Identify which cell holds the provided text, then report its [X, Y] central coordinate. 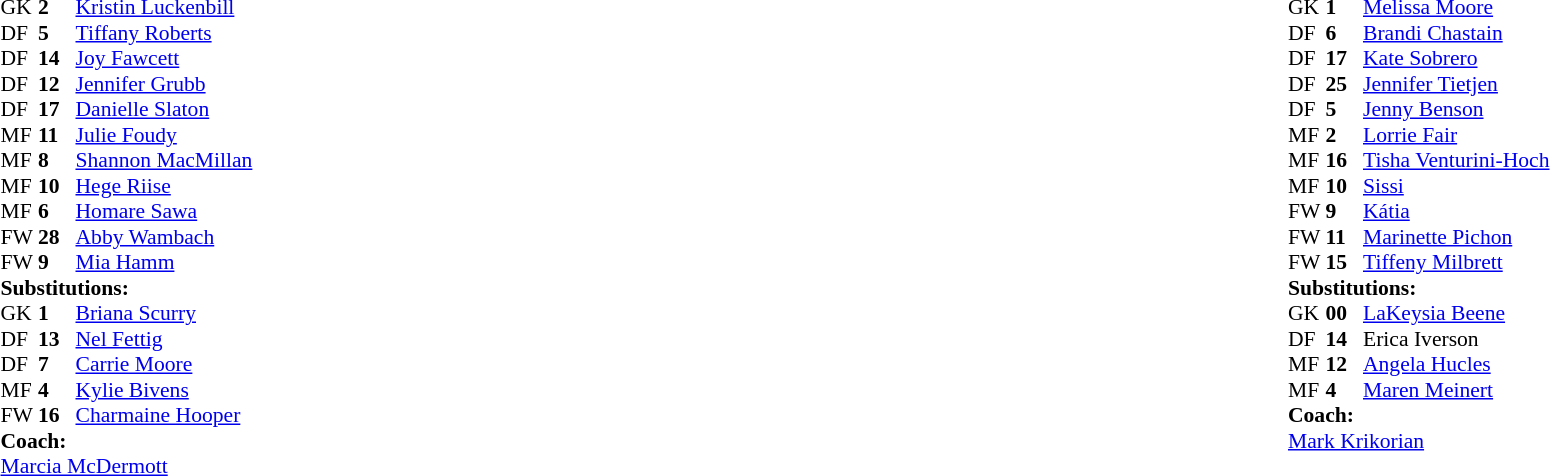
Erica Iverson [1456, 339]
Lorrie Fair [1456, 135]
28 [57, 237]
Tiffany Roberts [164, 33]
Kate Sobrero [1456, 59]
Angela Hucles [1456, 365]
8 [57, 161]
Kylie Bivens [164, 390]
Mark Krikorian [1418, 441]
Homare Sawa [164, 211]
Julie Foudy [164, 135]
Joy Fawcett [164, 59]
Sissi [1456, 186]
Shannon MacMillan [164, 161]
Danielle Slaton [164, 109]
Nel Fettig [164, 339]
Charmaine Hooper [164, 415]
Kátia [1456, 211]
Abby Wambach [164, 237]
Briana Scurry [164, 313]
2 [1344, 135]
LaKeysia Beene [1456, 313]
Tisha Venturini-Hoch [1456, 161]
Jennifer Grubb [164, 84]
1 [57, 313]
15 [1344, 263]
Maren Meinert [1456, 390]
Mia Hamm [164, 263]
25 [1344, 84]
Jennifer Tietjen [1456, 84]
Jenny Benson [1456, 109]
Tiffeny Milbrett [1456, 263]
00 [1344, 313]
Carrie Moore [164, 365]
Marinette Pichon [1456, 237]
13 [57, 339]
Brandi Chastain [1456, 33]
7 [57, 365]
Hege Riise [164, 186]
